Extract the [x, y] coordinate from the center of the cell holding the provided text.  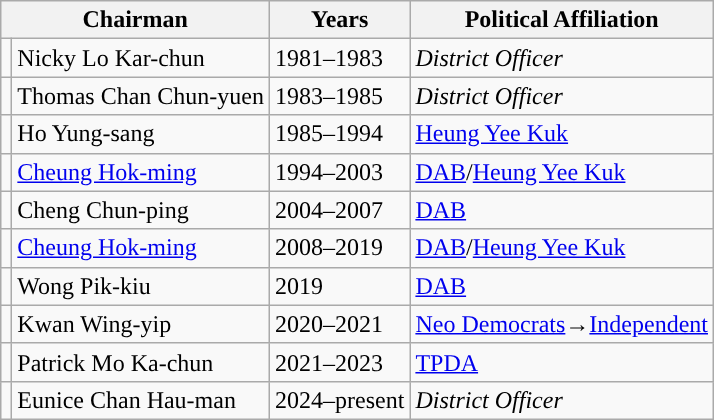
Heung Yee Kuk [562, 134]
Political Affiliation [562, 20]
Nicky Lo Kar-chun [141, 58]
2019 [340, 286]
1981–1983 [340, 58]
TPDA [562, 362]
2021–2023 [340, 362]
Chairman [136, 20]
2024–present [340, 400]
Wong Pik-kiu [141, 286]
1983–1985 [340, 96]
1994–2003 [340, 172]
Patrick Mo Ka-chun [141, 362]
Neo Democrats→Independent [562, 324]
Eunice Chan Hau-man [141, 400]
Ho Yung-sang [141, 134]
Thomas Chan Chun-yuen [141, 96]
2004–2007 [340, 210]
Cheng Chun-ping [141, 210]
2020–2021 [340, 324]
1985–1994 [340, 134]
Years [340, 20]
2008–2019 [340, 248]
Kwan Wing-yip [141, 324]
